Scan for the cell matching the given text and deliver its [x, y] coordinate at center. 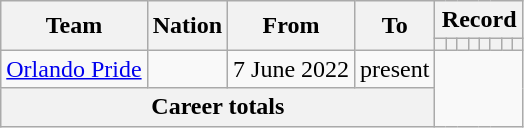
Record [479, 20]
Team [74, 26]
From [292, 26]
present [395, 69]
7 June 2022 [292, 69]
Orlando Pride [74, 69]
Nation [187, 26]
To [395, 26]
Career totals [218, 107]
